Detect which cell encompasses the target text, then output its [x, y] center coordinate. 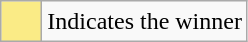
Indicates the winner [145, 22]
